Output the (x, y) coordinate of the center of the cell containing the given text.  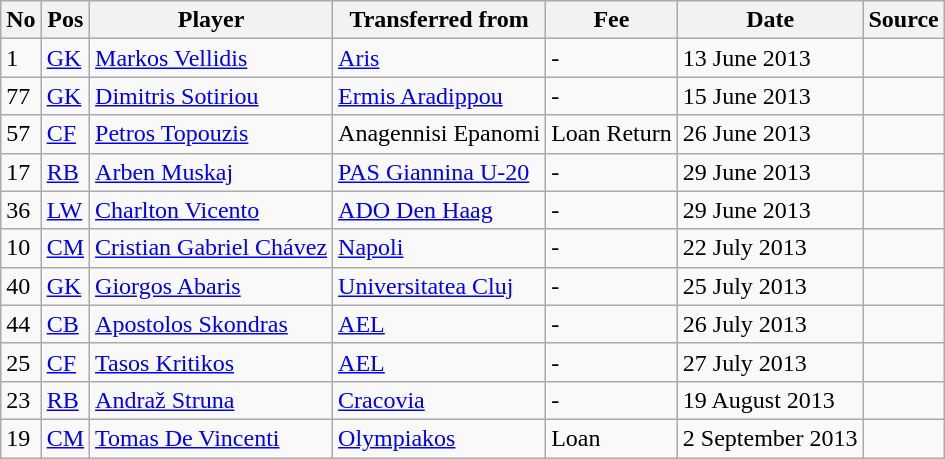
Apostolos Skondras (212, 324)
19 (21, 438)
No (21, 20)
PAS Giannina U-20 (440, 172)
26 June 2013 (770, 134)
Giorgos Abaris (212, 286)
Loan (612, 438)
Source (904, 20)
Dimitris Sotiriou (212, 96)
LW (65, 210)
10 (21, 248)
CB (65, 324)
19 August 2013 (770, 400)
40 (21, 286)
Loan Return (612, 134)
ADO Den Haag (440, 210)
Cracovia (440, 400)
Pos (65, 20)
25 July 2013 (770, 286)
Ermis Aradippou (440, 96)
Markos Vellidis (212, 58)
36 (21, 210)
44 (21, 324)
17 (21, 172)
Tasos Kritikos (212, 362)
2 September 2013 (770, 438)
Transferred from (440, 20)
Anagennisi Epanomi (440, 134)
Player (212, 20)
57 (21, 134)
Charlton Vicento (212, 210)
Andraž Struna (212, 400)
25 (21, 362)
22 July 2013 (770, 248)
15 June 2013 (770, 96)
Aris (440, 58)
23 (21, 400)
Fee (612, 20)
26 July 2013 (770, 324)
Olympiakos (440, 438)
Tomas De Vincenti (212, 438)
Petros Topouzis (212, 134)
Arben Muskaj (212, 172)
77 (21, 96)
13 June 2013 (770, 58)
27 July 2013 (770, 362)
Napoli (440, 248)
Universitatea Cluj (440, 286)
Cristian Gabriel Chávez (212, 248)
1 (21, 58)
Date (770, 20)
